Pinpoint the cell where the given text exists, returning its [X, Y] midpoint coordinate. 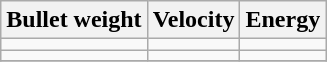
Energy [283, 20]
Bullet weight [74, 20]
Velocity [194, 20]
